Return (x, y) of the center of cell containing provided text 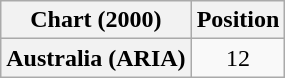
Australia (ARIA) (96, 58)
12 (238, 58)
Position (238, 20)
Chart (2000) (96, 20)
